Output the (X, Y) coordinate of the center of the cell containing the given text.  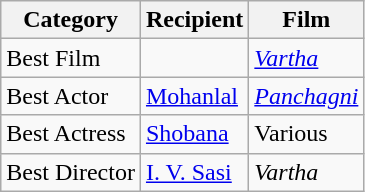
Recipient (194, 20)
Shobana (194, 134)
Panchagni (306, 96)
Best Actress (71, 134)
Mohanlal (194, 96)
Best Film (71, 58)
I. V. Sasi (194, 172)
Category (71, 20)
Various (306, 134)
Best Director (71, 172)
Best Actor (71, 96)
Film (306, 20)
